Search for the cell housing the specified text and yield its (X, Y) center coordinate. 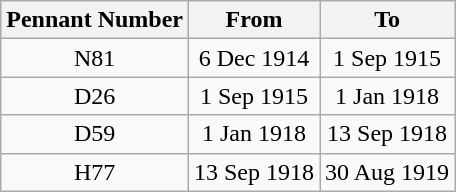
6 Dec 1914 (254, 58)
30 Aug 1919 (388, 172)
From (254, 20)
H77 (95, 172)
To (388, 20)
N81 (95, 58)
D59 (95, 134)
Pennant Number (95, 20)
D26 (95, 96)
